Determine the [X, Y] coordinate at the center of the cell enclosing the given text.  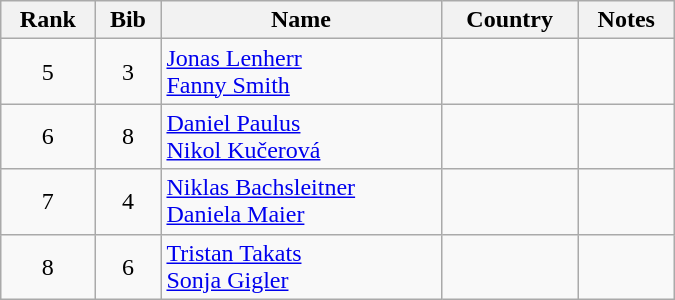
Country [510, 20]
Jonas LenherrFanny Smith [301, 72]
4 [128, 202]
5 [48, 72]
Rank [48, 20]
Name [301, 20]
Bib [128, 20]
Notes [626, 20]
7 [48, 202]
3 [128, 72]
Daniel PaulusNikol Kučerová [301, 136]
Tristan TakatsSonja Gigler [301, 266]
Niklas BachsleitnerDaniela Maier [301, 202]
